From the cell containing the given text, extract its center point as [X, Y] coordinate. 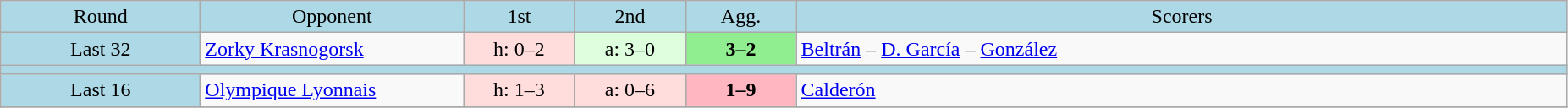
Beltrán – D. García – González [1181, 49]
1–9 [741, 90]
Agg. [741, 17]
Opponent [332, 17]
3–2 [741, 49]
h: 0–2 [520, 49]
a: 3–0 [630, 49]
h: 1–3 [520, 90]
2nd [630, 17]
Scorers [1181, 17]
Last 32 [101, 49]
Zorky Krasnogorsk [332, 49]
Olympique Lyonnais [332, 90]
Round [101, 17]
Last 16 [101, 90]
Calderón [1181, 90]
1st [520, 17]
a: 0–6 [630, 90]
